Return the (X, Y) coordinate for the center point of the cell that contains the specified text.  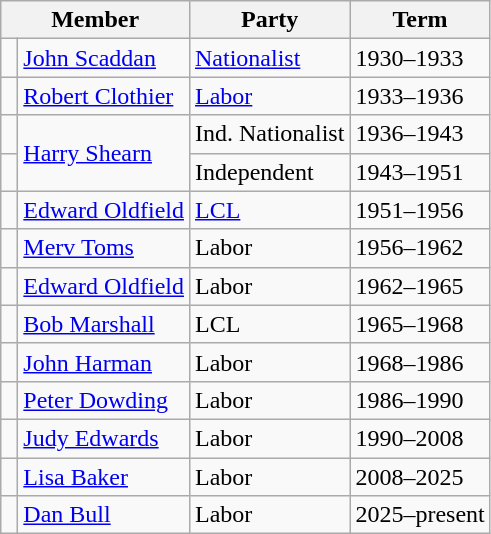
1968–1986 (420, 362)
Bob Marshall (104, 324)
Ind. Nationalist (269, 134)
Peter Dowding (104, 400)
1986–1990 (420, 400)
Robert Clothier (104, 96)
2025–present (420, 515)
Member (96, 20)
Independent (269, 172)
John Harman (104, 362)
1933–1936 (420, 96)
Term (420, 20)
Dan Bull (104, 515)
1962–1965 (420, 286)
Lisa Baker (104, 477)
1951–1956 (420, 210)
1943–1951 (420, 172)
1990–2008 (420, 438)
1956–1962 (420, 248)
John Scaddan (104, 58)
Nationalist (269, 58)
1965–1968 (420, 324)
Merv Toms (104, 248)
Judy Edwards (104, 438)
Party (269, 20)
1930–1933 (420, 58)
Harry Shearn (104, 153)
1936–1943 (420, 134)
2008–2025 (420, 477)
